Pinpoint the cell where the given text exists, returning its (X, Y) midpoint coordinate. 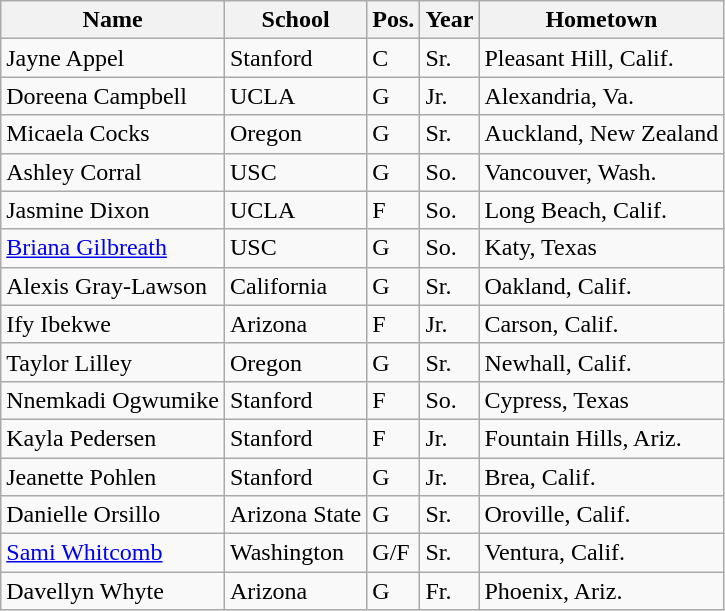
Cypress, Texas (602, 400)
Jeanette Pohlen (113, 477)
Ashley Corral (113, 172)
Briana Gilbreath (113, 248)
Katy, Texas (602, 248)
Arizona State (295, 515)
Name (113, 20)
Doreena Campbell (113, 96)
Davellyn Whyte (113, 591)
G/F (394, 553)
Jasmine Dixon (113, 210)
Kayla Pedersen (113, 438)
Phoenix, Ariz. (602, 591)
Ventura, Calif. (602, 553)
School (295, 20)
Pos. (394, 20)
Jayne Appel (113, 58)
Danielle Orsillo (113, 515)
Long Beach, Calif. (602, 210)
Hometown (602, 20)
Alexandria, Va. (602, 96)
Auckland, New Zealand (602, 134)
Nnemkadi Ogwumike (113, 400)
C (394, 58)
Ify Ibekwe (113, 324)
Fr. (450, 591)
California (295, 286)
Oakland, Calif. (602, 286)
Micaela Cocks (113, 134)
Vancouver, Wash. (602, 172)
Alexis Gray-Lawson (113, 286)
Oroville, Calif. (602, 515)
Carson, Calif. (602, 324)
Sami Whitcomb (113, 553)
Taylor Lilley (113, 362)
Washington (295, 553)
Pleasant Hill, Calif. (602, 58)
Year (450, 20)
Brea, Calif. (602, 477)
Newhall, Calif. (602, 362)
Fountain Hills, Ariz. (602, 438)
